Locate the cell with the specified text and output its [X, Y] center coordinate. 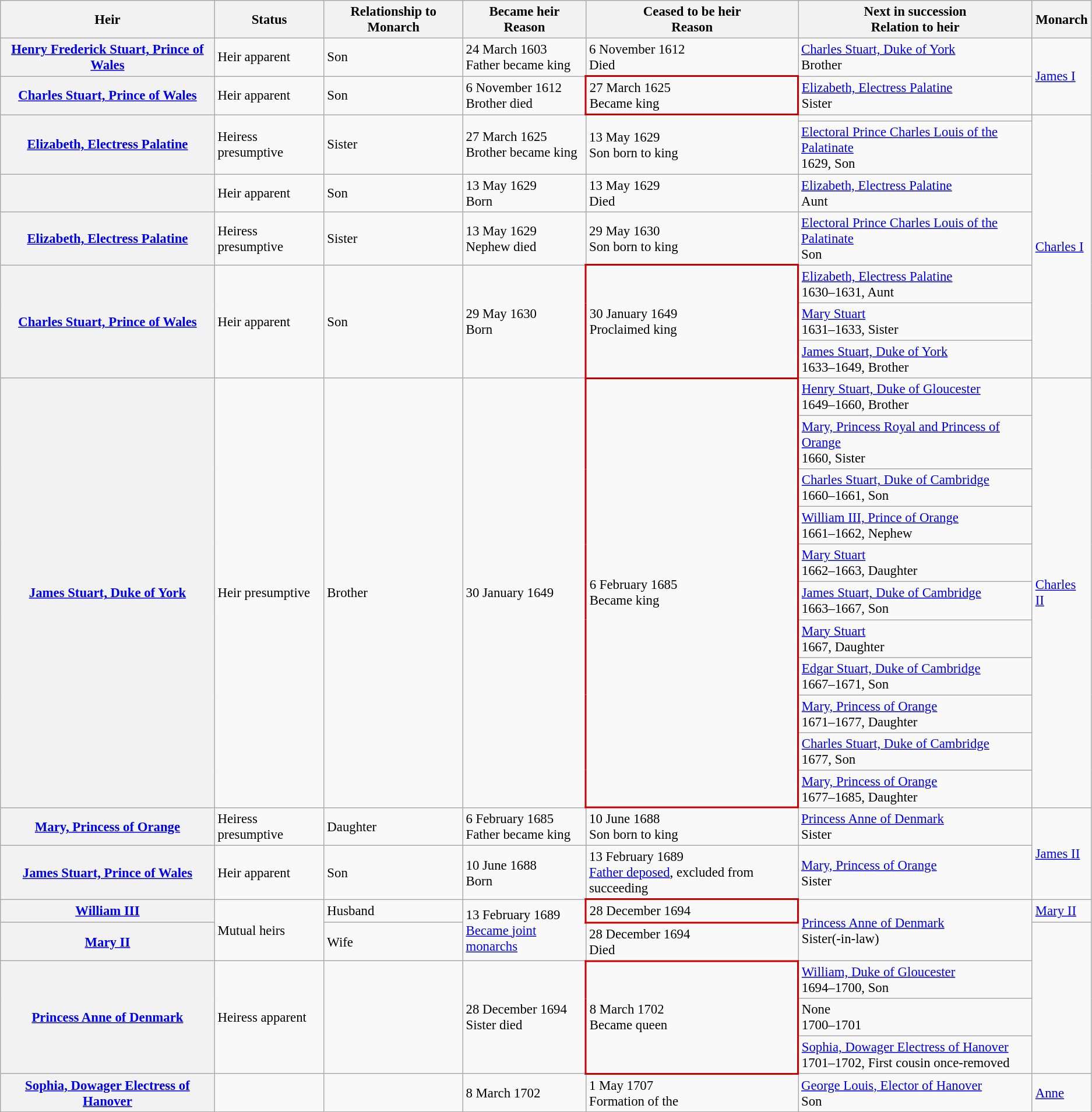
Princess Anne of DenmarkSister(-in-law) [915, 930]
13 May 1629Nephew died [524, 239]
8 March 1702 [524, 1093]
13 February 1689Father deposed, excluded from succeeding [692, 873]
Henry Frederick Stuart, Prince of Wales [107, 57]
Anne [1062, 1093]
Wife [393, 941]
Henry Stuart, Duke of Gloucester1649–1660, Brother [915, 397]
Princess Anne of DenmarkSister [915, 827]
10 June 1688Son born to king [692, 827]
Mary Stuart1662–1663, Daughter [915, 563]
28 December 1694 [692, 911]
Husband [393, 911]
6 November 1612Brother died [524, 96]
30 January 1649 [524, 593]
Elizabeth, Electress PalatineAunt [915, 193]
Mutual heirs [269, 930]
Daughter [393, 827]
Sophia, Dowager Electress of Hanover [107, 1093]
Electoral Prince Charles Louis of the Palatinate1629, Son [915, 148]
6 February 1685Father became king [524, 827]
13 February 1689Became joint monarchs [524, 930]
Status [269, 20]
James Stuart, Prince of Wales [107, 873]
Brother [393, 593]
28 December 1694Died [692, 941]
27 March 1625Became king [692, 96]
Mary, Princess of Orange1671–1677, Daughter [915, 714]
Mary Stuart1667, Daughter [915, 638]
Ceased to be heirReason [692, 20]
1 May 1707Formation of the [692, 1093]
James Stuart, Duke of York [107, 593]
13 May 1629Died [692, 193]
James Stuart, Duke of Cambridge1663–1667, Son [915, 601]
30 January 1649Proclaimed king [692, 322]
27 March 1625Brother became king [524, 144]
William III [107, 911]
13 May 1629Born [524, 193]
Electoral Prince Charles Louis of the PalatinateSon [915, 239]
None1700–1701 [915, 1017]
Became heirReason [524, 20]
Elizabeth, Electress Palatine1630–1631, Aunt [915, 284]
Mary, Princess of Orange [107, 827]
Charles II [1062, 593]
24 March 1603Father became king [524, 57]
8 March 1702Became queen [692, 1018]
Relationship to Monarch [393, 20]
George Louis, Elector of HanoverSon [915, 1093]
William III, Prince of Orange1661–1662, Nephew [915, 525]
Mary, Princess of OrangeSister [915, 873]
Elizabeth, Electress PalatineSister [915, 96]
Charles Stuart, Duke of Cambridge1660–1661, Son [915, 488]
James I [1062, 77]
James II [1062, 854]
Next in successionRelation to heir [915, 20]
Charles Stuart, Duke of Cambridge1677, Son [915, 751]
6 February 1685Became king [692, 593]
Monarch [1062, 20]
Edgar Stuart, Duke of Cambridge1667–1671, Son [915, 676]
Sophia, Dowager Electress of Hanover1701–1702, First cousin once-removed [915, 1055]
28 December 1694Sister died [524, 1018]
29 May 1630Born [524, 322]
Heir presumptive [269, 593]
James Stuart, Duke of York1633–1649, Brother [915, 360]
Charles Stuart, Duke of YorkBrother [915, 57]
29 May 1630Son born to king [692, 239]
6 November 1612Died [692, 57]
William, Duke of Gloucester1694–1700, Son [915, 980]
10 June 1688Born [524, 873]
Heir [107, 20]
Heiress apparent [269, 1018]
Princess Anne of Denmark [107, 1018]
Mary Stuart1631–1633, Sister [915, 322]
Charles I [1062, 246]
Mary, Princess Royal and Princess of Orange1660, Sister [915, 443]
13 May 1629Son born to king [692, 144]
Mary, Princess of Orange1677–1685, Daughter [915, 789]
